Search for the cell housing the specified text and yield its [x, y] center coordinate. 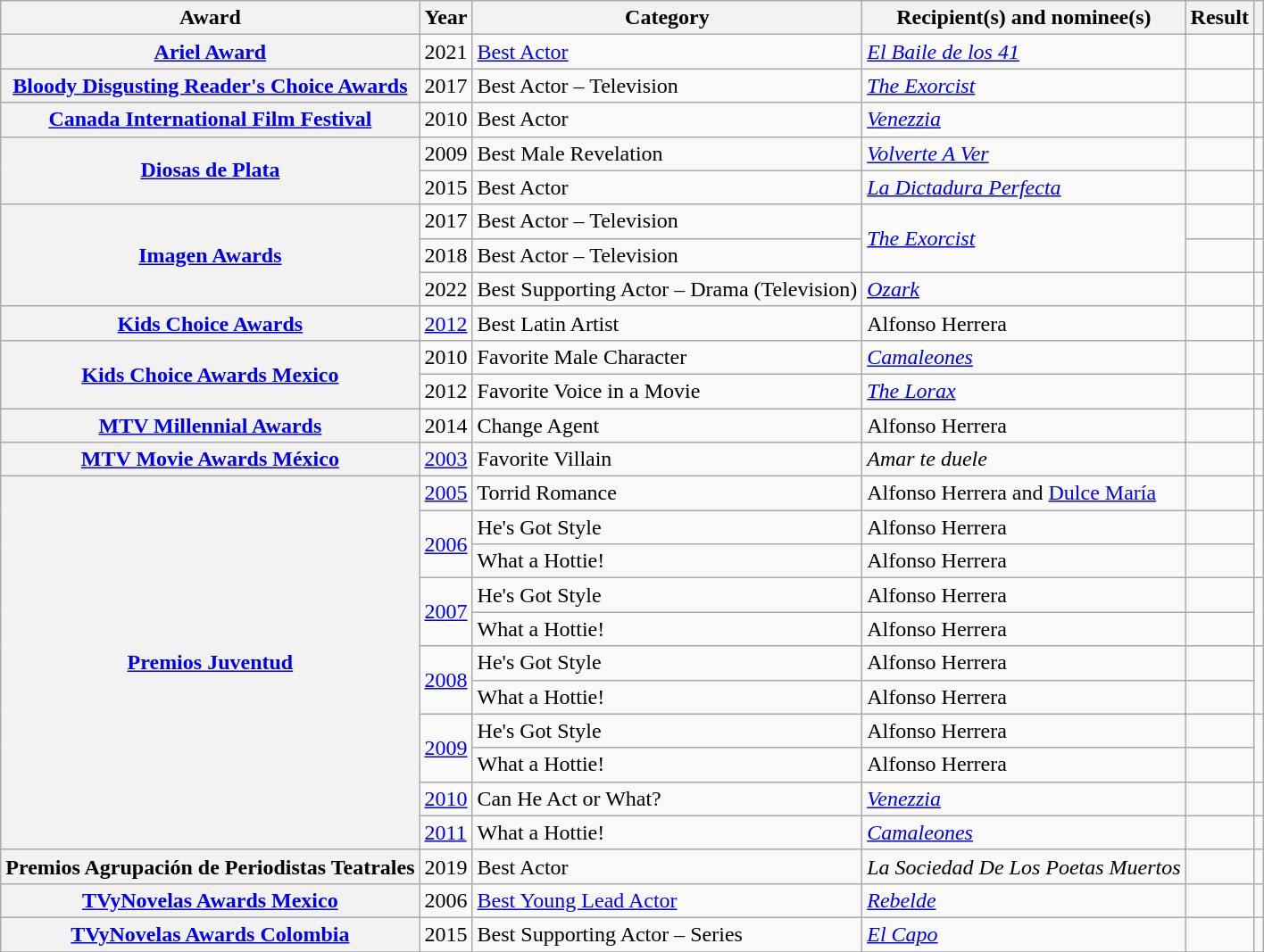
Can He Act or What? [668, 799]
Recipient(s) and nominee(s) [1024, 18]
2014 [446, 426]
Category [668, 18]
El Capo [1024, 934]
Canada International Film Festival [211, 120]
Favorite Male Character [668, 357]
Best Supporting Actor – Series [668, 934]
Premios Juventud [211, 664]
2007 [446, 612]
2022 [446, 289]
Rebelde [1024, 900]
Best Young Lead Actor [668, 900]
2019 [446, 866]
The Lorax [1024, 391]
2005 [446, 493]
La Sociedad De Los Poetas Muertos [1024, 866]
2011 [446, 832]
Best Supporting Actor – Drama (Television) [668, 289]
El Baile de los 41 [1024, 52]
Award [211, 18]
2008 [446, 680]
Ariel Award [211, 52]
Best Male Revelation [668, 153]
Diosas de Plata [211, 170]
Favorite Villain [668, 459]
2018 [446, 255]
Change Agent [668, 426]
Imagen Awards [211, 255]
Result [1219, 18]
La Dictadura Perfecta [1024, 187]
2003 [446, 459]
MTV Millennial Awards [211, 426]
Kids Choice Awards Mexico [211, 374]
Best Latin Artist [668, 323]
TVyNovelas Awards Mexico [211, 900]
Ozark [1024, 289]
Premios Agrupación de Periodistas Teatrales [211, 866]
MTV Movie Awards México [211, 459]
Favorite Voice in a Movie [668, 391]
Amar te duele [1024, 459]
2021 [446, 52]
Bloody Disgusting Reader's Choice Awards [211, 86]
Volverte A Ver [1024, 153]
Year [446, 18]
TVyNovelas Awards Colombia [211, 934]
Kids Choice Awards [211, 323]
Torrid Romance [668, 493]
Alfonso Herrera and Dulce María [1024, 493]
